Locate the cell with the specified text and output its (X, Y) center coordinate. 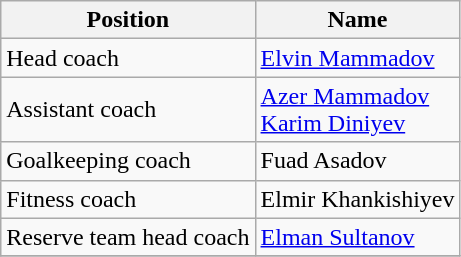
Elman Sultanov (358, 237)
Assistant coach (128, 110)
Fuad Asadov (358, 161)
Reserve team head coach (128, 237)
Name (358, 20)
Head coach (128, 58)
Elmir Khankishiyev (358, 199)
Fitness coach (128, 199)
Azer Mammadov Karim Diniyev (358, 110)
Elvin Mammadov (358, 58)
Position (128, 20)
Goalkeeping coach (128, 161)
